Capture the cell that displays the provided text and extract its [X, Y] central coordinate. 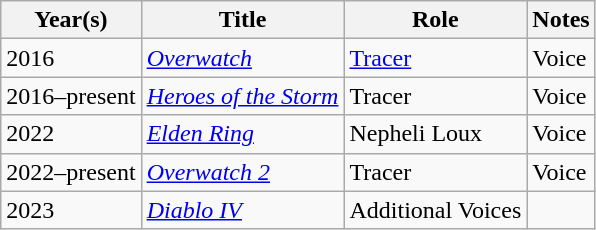
Role [436, 20]
Notes [561, 20]
2022 [71, 134]
Elden Ring [242, 134]
Heroes of the Storm [242, 96]
Overwatch 2 [242, 172]
2016–present [71, 96]
2016 [71, 58]
Overwatch [242, 58]
Additional Voices [436, 210]
2023 [71, 210]
Nepheli Loux [436, 134]
Title [242, 20]
Year(s) [71, 20]
Diablo IV [242, 210]
2022–present [71, 172]
